Output the [X, Y] coordinate of the center of the cell containing the given text.  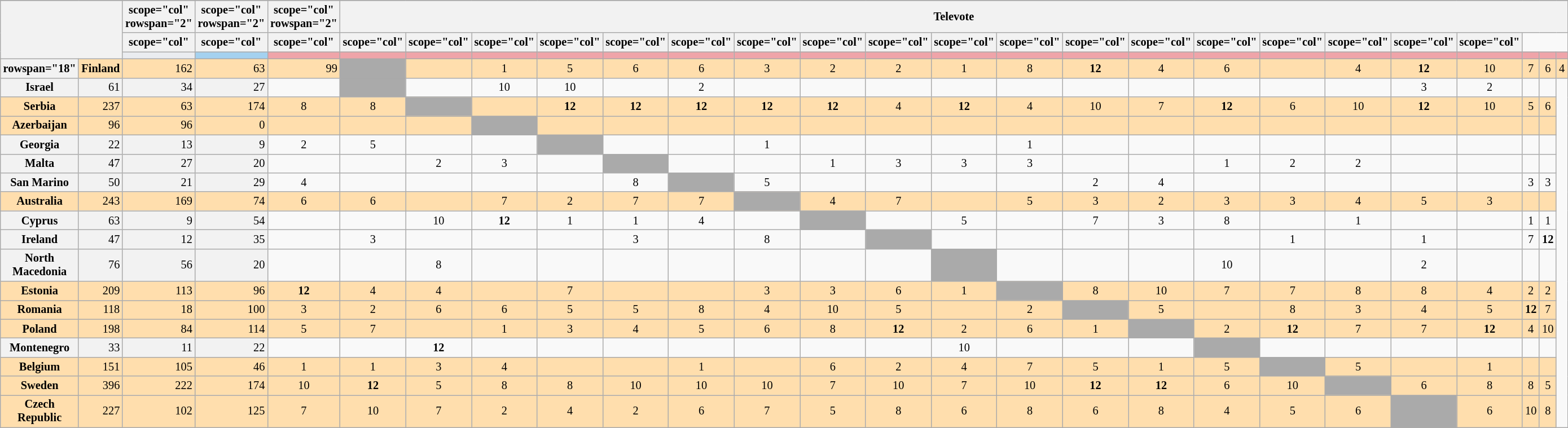
33 [100, 348]
Finland [100, 68]
105 [159, 367]
198 [100, 329]
Czech Republic [39, 411]
396 [100, 386]
243 [100, 201]
Belgium [39, 367]
76 [100, 265]
74 [231, 201]
151 [100, 367]
125 [231, 411]
11 [159, 348]
162 [159, 68]
San Marino [39, 182]
209 [100, 291]
Serbia [39, 107]
56 [159, 265]
Israel [39, 87]
Romania [39, 310]
Televote [954, 16]
118 [100, 310]
237 [100, 107]
18 [159, 310]
Sweden [39, 386]
99 [304, 68]
84 [159, 329]
102 [159, 411]
Georgia [39, 144]
Cyprus [39, 220]
169 [159, 201]
54 [231, 220]
100 [231, 310]
rowspan="18" [39, 68]
227 [100, 411]
Ireland [39, 239]
Australia [39, 201]
29 [231, 182]
21 [159, 182]
35 [231, 239]
Estonia [39, 291]
50 [100, 182]
34 [159, 87]
114 [231, 329]
0 [231, 125]
13 [159, 144]
113 [159, 291]
222 [159, 386]
Azerbaijan [39, 125]
61 [100, 87]
Malta [39, 164]
46 [231, 367]
Poland [39, 329]
North Macedonia [39, 265]
Montenegro [39, 348]
